Scan for the cell matching the given text and deliver its (X, Y) coordinate at center. 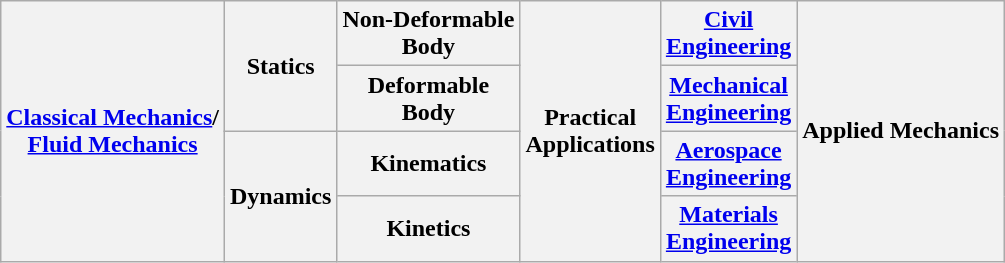
DeformableBody (428, 98)
Classical Mechanics/Fluid Mechanics (113, 131)
Kinematics (428, 164)
Dynamics (280, 196)
CivilEngineering (728, 34)
MechanicalEngineering (728, 98)
Non-DeformableBody (428, 34)
Statics (280, 66)
Applied Mechanics (901, 131)
Kinetics (428, 228)
PracticalApplications (590, 131)
MaterialsEngineering (728, 228)
AerospaceEngineering (728, 164)
